Pinpoint the cell where the given text exists, returning its [X, Y] midpoint coordinate. 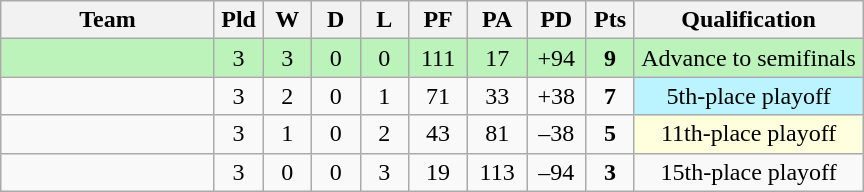
111 [438, 58]
43 [438, 134]
15th-place playoff [748, 172]
+94 [556, 58]
19 [438, 172]
33 [498, 96]
Team [108, 20]
W [288, 20]
7 [610, 96]
Qualification [748, 20]
Advance to semifinals [748, 58]
81 [498, 134]
L [384, 20]
17 [498, 58]
PA [498, 20]
D [336, 20]
Pts [610, 20]
9 [610, 58]
71 [438, 96]
–94 [556, 172]
5th-place playoff [748, 96]
113 [498, 172]
5 [610, 134]
–38 [556, 134]
+38 [556, 96]
11th-place playoff [748, 134]
PF [438, 20]
Pld [238, 20]
PD [556, 20]
